For the text-containing cell, return its midpoint in (x, y) coordinate format. 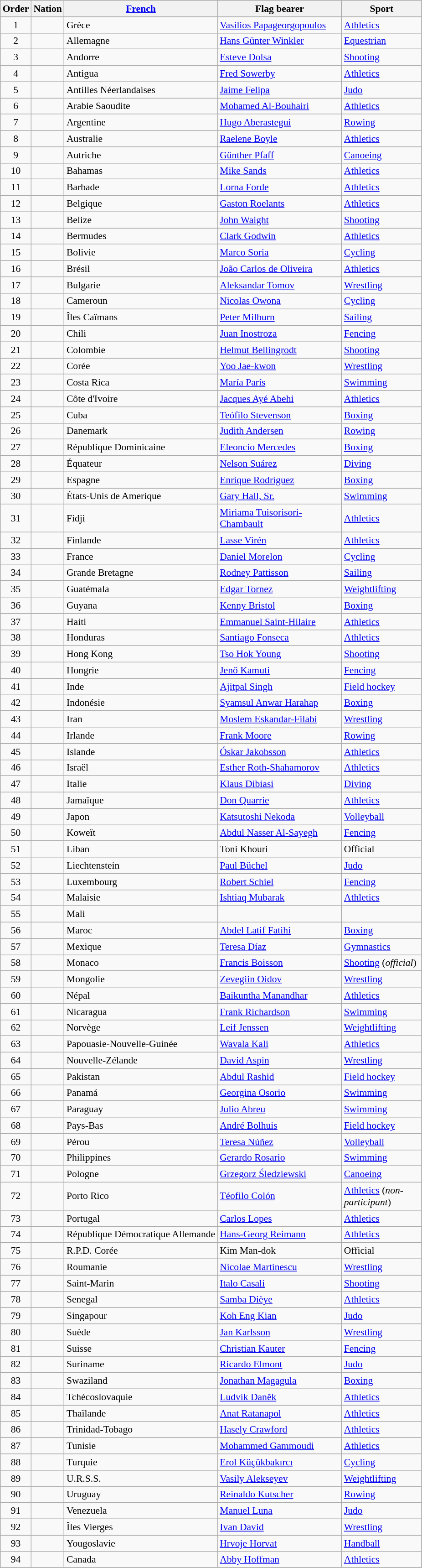
Cuba (141, 415)
Esteve Dolsa (280, 57)
Hrvoje Horvat (280, 1543)
João Carlos de Oliveira (280, 269)
29 (16, 480)
R.P.D. Corée (141, 1251)
Porto Rico (141, 1196)
Tunisie (141, 1446)
Maroc (141, 931)
Abdul Nasser Al-Sayegh (280, 833)
49 (16, 817)
92 (16, 1527)
12 (16, 204)
Inde (141, 687)
Jacques Ayé Abehi (280, 399)
71 (16, 1174)
24 (16, 399)
8 (16, 139)
28 (16, 464)
Nouvelle-Zélande (141, 1061)
Hong Kong (141, 654)
89 (16, 1479)
Côte d'Ivoire (141, 399)
70 (16, 1158)
19 (16, 318)
French (141, 9)
Koweït (141, 833)
34 (16, 573)
38 (16, 638)
Samba Dièye (280, 1300)
78 (16, 1300)
52 (16, 865)
Frank Richardson (280, 1012)
Pays-Bas (141, 1125)
Andorre (141, 57)
14 (16, 236)
Equestrian (382, 41)
31 (16, 518)
Erol Küçükbakırcı (280, 1462)
45 (16, 752)
Pérou (141, 1142)
67 (16, 1110)
Belize (141, 220)
69 (16, 1142)
Leif Jenssen (280, 1028)
Bermudes (141, 236)
France (141, 557)
21 (16, 350)
9 (16, 155)
Syamsul Anwar Harahap (280, 703)
37 (16, 622)
Moslem Eskandar-Filabi (280, 719)
Ajitpal Singh (280, 687)
Rodney Pattisson (280, 573)
43 (16, 719)
Reinaldo Kutscher (280, 1495)
Philippines (141, 1158)
Nelson Suárez (280, 464)
Roumanie (141, 1267)
Lasse Virén (280, 541)
Suriname (141, 1365)
María París (280, 383)
Grande Bretagne (141, 573)
61 (16, 1012)
Katsutoshi Nekoda (280, 817)
Jan Karlsson (280, 1332)
Brésil (141, 269)
Teófilo Stevenson (280, 415)
39 (16, 654)
Carlos Lopes (280, 1219)
Saint-Marin (141, 1283)
Espagne (141, 480)
Gaston Roelants (280, 204)
68 (16, 1125)
Liechtenstein (141, 865)
80 (16, 1332)
Corée (141, 366)
Gymnastics (382, 947)
90 (16, 1495)
Népal (141, 995)
Guatémala (141, 589)
15 (16, 253)
Turquie (141, 1462)
Colombie (141, 350)
Juan Inostroza (280, 334)
63 (16, 1044)
Christian Kauter (280, 1349)
Antilles Néerlandaises (141, 90)
Georgina Osorio (280, 1093)
Nicaragua (141, 1012)
1 (16, 25)
Abdel Latif Fatihi (280, 931)
Raelene Boyle (280, 139)
Fred Sowerby (280, 74)
Flag bearer (280, 9)
Singapour (141, 1316)
Order (16, 9)
22 (16, 366)
Arabie Saoudite (141, 106)
60 (16, 995)
Téofilo Colón (280, 1196)
Eleoncio Mercedes (280, 448)
Hans Günter Winkler (280, 41)
2 (16, 41)
République Dominicaine (141, 448)
Nicolae Martinescu (280, 1267)
Peter Milburn (280, 318)
Fidji (141, 518)
Günther Pfaff (280, 155)
10 (16, 171)
Suisse (141, 1349)
Marco Soria (280, 253)
Handball (382, 1543)
Tso Hok Young (280, 654)
84 (16, 1397)
81 (16, 1349)
Yougoslavie (141, 1543)
Ivan David (280, 1527)
Antigua (141, 74)
Liban (141, 849)
44 (16, 735)
Edgar Tornez (280, 589)
57 (16, 947)
Wavala Kali (280, 1044)
Malaisie (141, 898)
Panamá (141, 1093)
94 (16, 1560)
Irlande (141, 735)
Daniel Morelon (280, 557)
48 (16, 801)
Shooting (official) (382, 963)
73 (16, 1219)
32 (16, 541)
6 (16, 106)
Bulgarie (141, 285)
56 (16, 931)
Vasilios Papageorgopoulos (280, 25)
62 (16, 1028)
Islande (141, 752)
5 (16, 90)
Costa Rica (141, 383)
Clark Godwin (280, 236)
Bolivie (141, 253)
Cameroun (141, 301)
11 (16, 188)
54 (16, 898)
Mohamed Al-Bouhairi (280, 106)
Tchécoslovaquie (141, 1397)
Swaziland (141, 1381)
Barbade (141, 188)
Lorna Forde (280, 188)
36 (16, 605)
82 (16, 1365)
Japon (141, 817)
42 (16, 703)
Haiti (141, 622)
88 (16, 1462)
Gerardo Rosario (280, 1158)
Portugal (141, 1219)
Teresa Díaz (280, 947)
Don Quarrie (280, 801)
Mohammed Gammoudi (280, 1446)
Frank Moore (280, 735)
Danemark (141, 431)
3 (16, 57)
18 (16, 301)
Yoo Jae-kwon (280, 366)
Chili (141, 334)
Hans-Georg Reimann (280, 1235)
Miriama Tuisorisori-Chambault (280, 518)
50 (16, 833)
Teresa Núñez (280, 1142)
Emmanuel Saint-Hilaire (280, 622)
Suède (141, 1332)
Allemagne (141, 41)
Guyana (141, 605)
66 (16, 1093)
Italo Casali (280, 1283)
Kim Man-dok (280, 1251)
86 (16, 1430)
Pakistan (141, 1077)
Trinidad-Tobago (141, 1430)
93 (16, 1543)
André Bolhuis (280, 1125)
Papouasie-Nouvelle-Guinée (141, 1044)
75 (16, 1251)
Mexique (141, 947)
Uruguay (141, 1495)
Luxembourg (141, 882)
13 (16, 220)
Kenny Bristol (280, 605)
51 (16, 849)
30 (16, 496)
Ricardo Elmont (280, 1365)
91 (16, 1511)
U.R.S.S. (141, 1479)
Italie (141, 784)
76 (16, 1267)
46 (16, 768)
Anat Ratanapol (280, 1413)
Mongolie (141, 979)
Santiago Fonseca (280, 638)
Óskar Jakobsson (280, 752)
David Aspin (280, 1061)
4 (16, 74)
Athletics (non-participant) (382, 1196)
Argentine (141, 123)
35 (16, 589)
Îles Vierges (141, 1527)
Robert Schiel (280, 882)
Indonésie (141, 703)
20 (16, 334)
John Waight (280, 220)
Honduras (141, 638)
États-Unis de Amerique (141, 496)
Îles Caïmans (141, 318)
Hongrie (141, 671)
Australie (141, 139)
27 (16, 448)
Abby Hoffman (280, 1560)
Nation (47, 9)
Iran (141, 719)
Zevegiin Oidov (280, 979)
Norvège (141, 1028)
Jamaïque (141, 801)
Canada (141, 1560)
Pologne (141, 1174)
Belgique (141, 204)
33 (16, 557)
Gary Hall, Sr. (280, 496)
Sport (382, 9)
Grzegorz Śledziewski (280, 1174)
Francis Boisson (280, 963)
Jenő Kamuti (280, 671)
Helmut Bellingrodt (280, 350)
Esther Roth-Shahamorov (280, 768)
41 (16, 687)
55 (16, 914)
64 (16, 1061)
40 (16, 671)
7 (16, 123)
Jaime Felipa (280, 90)
Israël (141, 768)
Koh Eng Kian (280, 1316)
26 (16, 431)
Mali (141, 914)
23 (16, 383)
Paraguay (141, 1110)
Nicolas Owona (280, 301)
79 (16, 1316)
72 (16, 1196)
Toni Khouri (280, 849)
Hugo Aberastegui (280, 123)
Bahamas (141, 171)
16 (16, 269)
Ludvík Daněk (280, 1397)
17 (16, 285)
53 (16, 882)
47 (16, 784)
Klaus Dibiasi (280, 784)
Finlande (141, 541)
Judith Andersen (280, 431)
65 (16, 1077)
Paul Büchel (280, 865)
85 (16, 1413)
Jonathan Magagula (280, 1381)
77 (16, 1283)
Ishtiaq Mubarak (280, 898)
Mike Sands (280, 171)
59 (16, 979)
Julio Abreu (280, 1110)
Venezuela (141, 1511)
Enrique Rodríguez (280, 480)
Aleksandar Tomov (280, 285)
74 (16, 1235)
République Démocratique Allemande (141, 1235)
83 (16, 1381)
Grèce (141, 25)
Thaïlande (141, 1413)
58 (16, 963)
25 (16, 415)
Abdul Rashid (280, 1077)
Équateur (141, 464)
Vasily Alekseyev (280, 1479)
Baikuntha Manandhar (280, 995)
Manuel Luna (280, 1511)
Hasely Crawford (280, 1430)
87 (16, 1446)
Monaco (141, 963)
Senegal (141, 1300)
Autriche (141, 155)
